Capture the cell that displays the provided text and extract its [X, Y] central coordinate. 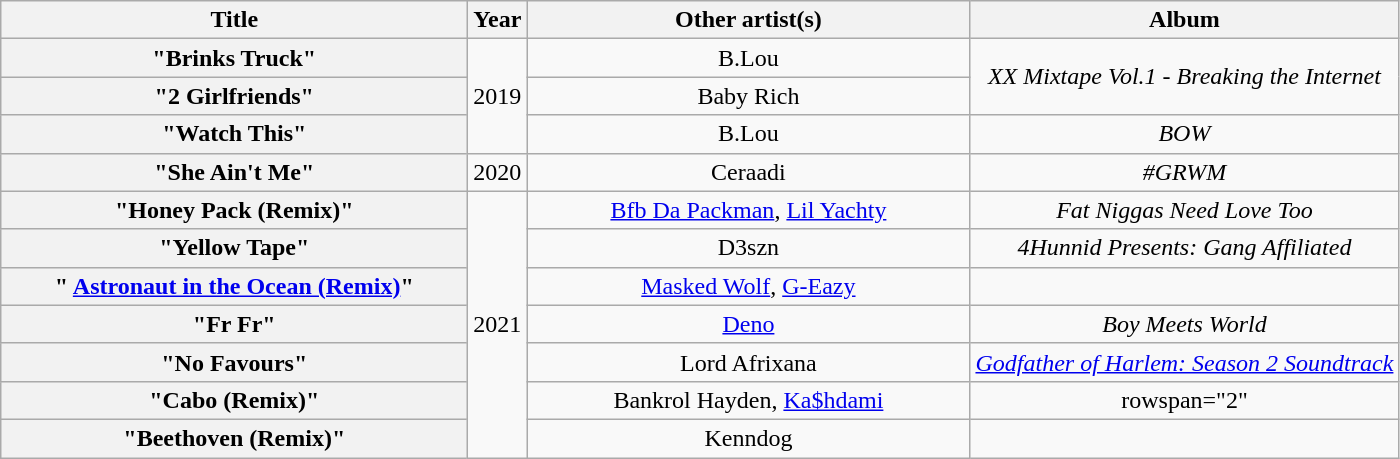
#GRWM [1184, 172]
"Watch This" [234, 134]
Year [498, 20]
2021 [498, 324]
"2 Girlfriends" [234, 96]
Bfb Da Packman, Lil Yachty [748, 210]
Title [234, 20]
"She Ain't Me" [234, 172]
Ceraadi [748, 172]
2019 [498, 96]
4Hunnid Presents: Gang Affiliated [1184, 248]
XX Mixtape Vol.1 - Breaking the Internet [1184, 77]
"Fr Fr" [234, 324]
D3szn [748, 248]
"Beethoven (Remix)" [234, 438]
Boy Meets World [1184, 324]
Deno [748, 324]
BOW [1184, 134]
"Cabo (Remix)" [234, 400]
"Yellow Tape" [234, 248]
Other artist(s) [748, 20]
Album [1184, 20]
Masked Wolf, G-Eazy [748, 286]
Kenndog [748, 438]
Godfather of Harlem: Season 2 Soundtrack [1184, 362]
Lord Afrixana [748, 362]
Bankrol Hayden, Ka$hdami [748, 400]
2020 [498, 172]
rowspan="2" [1184, 400]
"No Favours" [234, 362]
Baby Rich [748, 96]
" Astronaut in the Ocean (Remix)" [234, 286]
"Honey Pack (Remix)" [234, 210]
Fat Niggas Need Love Too [1184, 210]
"Brinks Truck" [234, 58]
